Return (x, y) of the center of cell containing provided text 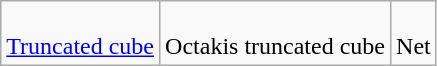
Octakis truncated cube (276, 34)
Net (414, 34)
Truncated cube (80, 34)
